Return [X, Y] of the center of cell containing provided text 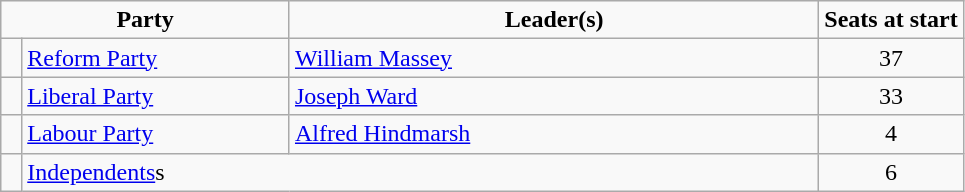
Independentss [420, 172]
4 [891, 134]
6 [891, 172]
37 [891, 58]
33 [891, 96]
Labour Party [156, 134]
Seats at start [891, 20]
Reform Party [156, 58]
Joseph Ward [554, 96]
Alfred Hindmarsh [554, 134]
Leader(s) [554, 20]
William Massey [554, 58]
Liberal Party [156, 96]
Party [146, 20]
